Find where the given text appears and provide that cell's center as (X, Y) coordinate. 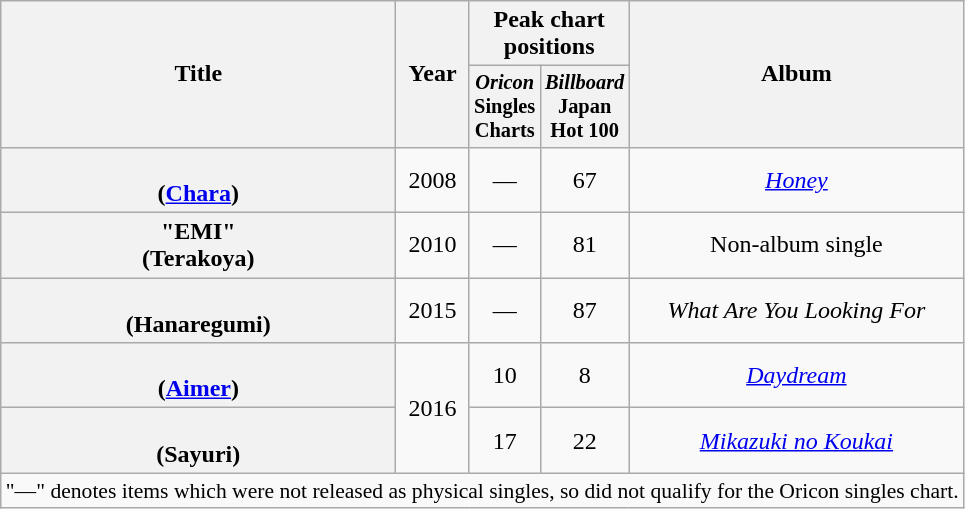
Peak chart positions (549, 34)
87 (584, 310)
What Are You Looking For (796, 310)
(Sayuri) (198, 440)
(Aimer) (198, 376)
Album (796, 74)
2016 (432, 408)
Billboard Japan Hot 100 (584, 107)
Year (432, 74)
67 (584, 180)
Honey (796, 180)
22 (584, 440)
Daydream (796, 376)
81 (584, 246)
8 (584, 376)
"—" denotes items which were not released as physical singles, so did not qualify for the Oricon singles chart. (482, 491)
Mikazuki no Koukai (796, 440)
(Chara) (198, 180)
"EMI"(Terakoya) (198, 246)
10 (504, 376)
17 (504, 440)
2015 (432, 310)
Non-album single (796, 246)
Oricon Singles Charts (504, 107)
2010 (432, 246)
Title (198, 74)
2008 (432, 180)
(Hanaregumi) (198, 310)
